Pinpoint the cell where the given text exists, returning its (x, y) midpoint coordinate. 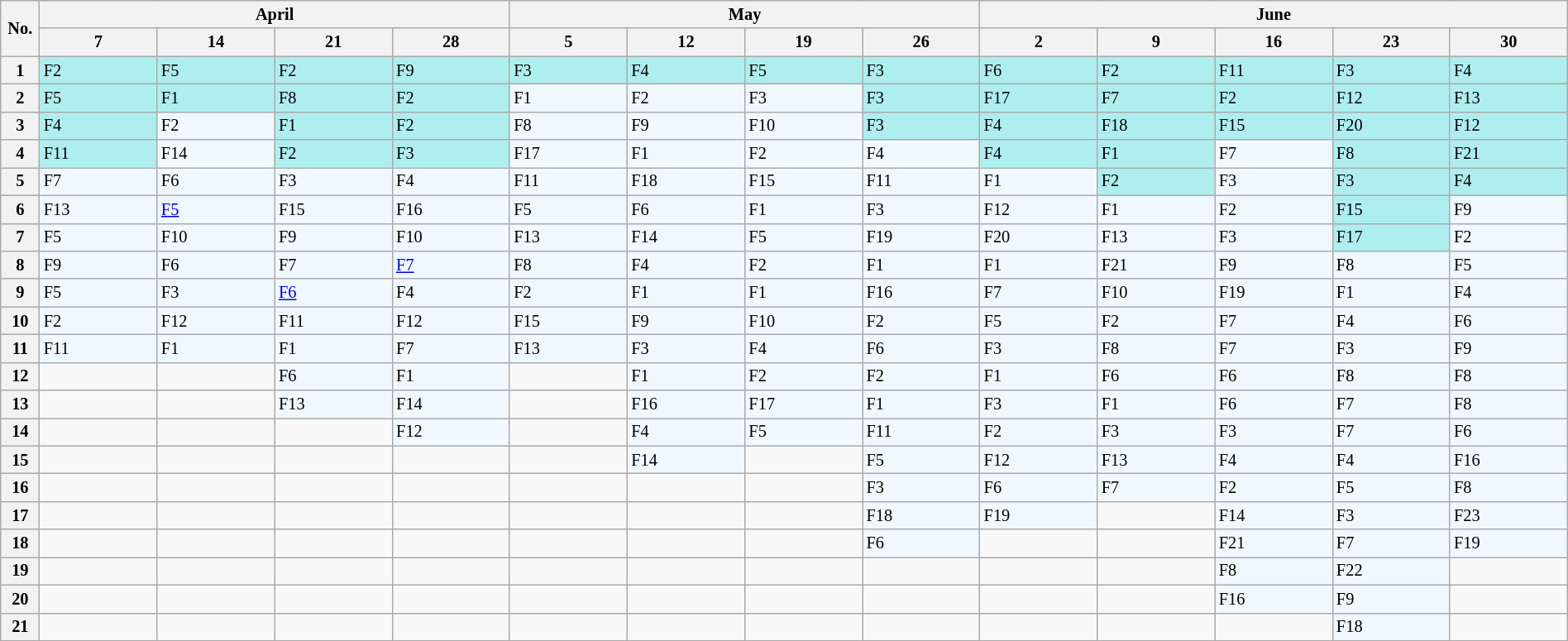
1 (20, 70)
No. (20, 28)
13 (20, 404)
F22 (1391, 571)
June (1274, 14)
15 (20, 460)
11 (20, 348)
26 (921, 42)
6 (20, 209)
10 (20, 321)
F23 (1508, 515)
April (275, 14)
4 (20, 154)
18 (20, 543)
8 (20, 265)
28 (451, 42)
20 (20, 599)
3 (20, 126)
30 (1508, 42)
May (744, 14)
17 (20, 515)
23 (1391, 42)
